From the cell containing the given text, extract its center point as (x, y) coordinate. 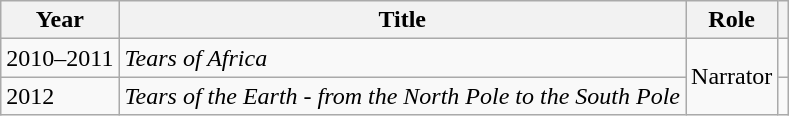
Narrator (732, 77)
Year (60, 20)
Title (402, 20)
Role (732, 20)
Tears of the Earth - from the North Pole to the South Pole (402, 96)
Tears of Africa (402, 58)
2010–2011 (60, 58)
2012 (60, 96)
